From the cell containing the given text, extract its center point as (x, y) coordinate. 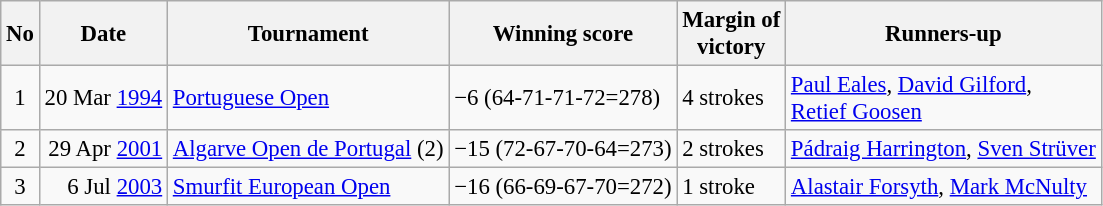
Runners-up (944, 34)
−6 (64-71-71-72=278) (563, 98)
2 strokes (732, 149)
−16 (66-69-67-70=272) (563, 187)
4 strokes (732, 98)
Date (103, 34)
Algarve Open de Portugal (2) (308, 149)
Smurfit European Open (308, 187)
Alastair Forsyth, Mark McNulty (944, 187)
20 Mar 1994 (103, 98)
−15 (72-67-70-64=273) (563, 149)
Pádraig Harrington, Sven Strüver (944, 149)
6 Jul 2003 (103, 187)
Paul Eales, David Gilford, Retief Goosen (944, 98)
Winning score (563, 34)
Portuguese Open (308, 98)
3 (20, 187)
Margin ofvictory (732, 34)
1 stroke (732, 187)
1 (20, 98)
29 Apr 2001 (103, 149)
Tournament (308, 34)
2 (20, 149)
No (20, 34)
